Pinpoint the cell where the given text exists, returning its (x, y) midpoint coordinate. 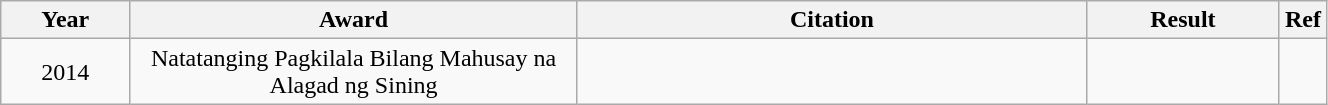
2014 (66, 72)
Citation (832, 20)
Result (1182, 20)
Natatanging Pagkilala Bilang Mahusay na Alagad ng Sining (354, 72)
Ref (1302, 20)
Year (66, 20)
Award (354, 20)
